Output the [X, Y] coordinate of the center of the cell containing the given text.  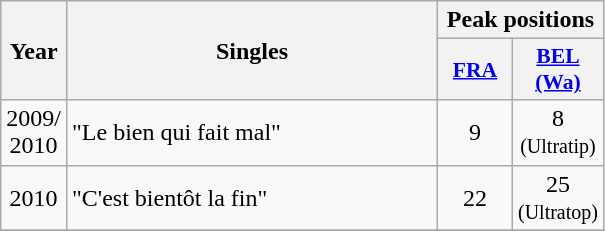
25 (Ultratop) [558, 198]
2009/2010 [34, 132]
Year [34, 50]
FRA [476, 70]
8 (Ultratip) [558, 132]
Peak positions [521, 20]
9 [476, 132]
BEL (Wa) [558, 70]
2010 [34, 198]
Singles [252, 50]
22 [476, 198]
"Le bien qui fait mal" [252, 132]
"C'est bientôt la fin" [252, 198]
